Return (X, Y) of the center of cell containing provided text 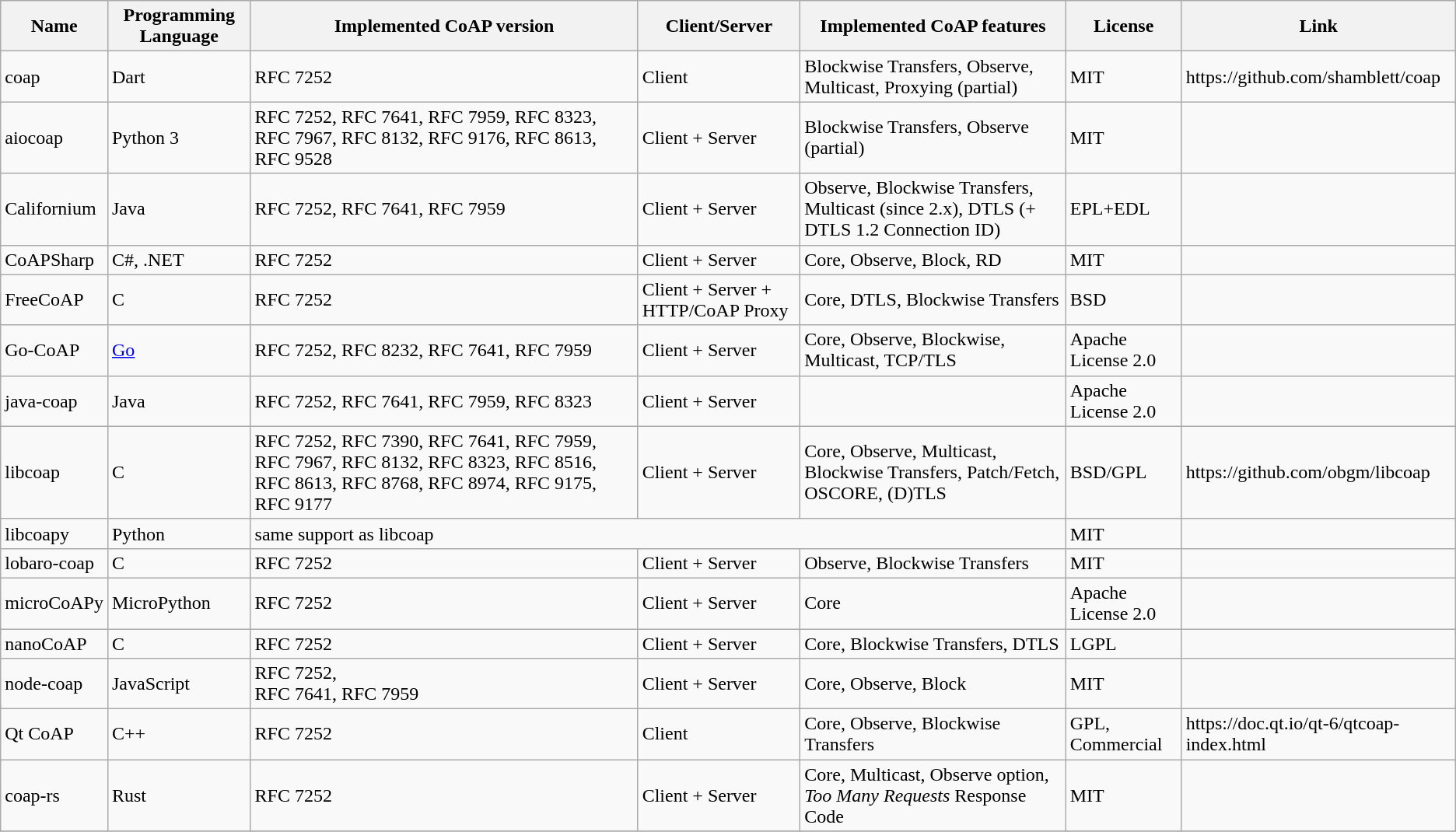
java-coap (54, 401)
Python (179, 533)
https://github.com/shamblett/coap (1318, 76)
JavaScript (179, 684)
RFC 7252, RFC 7641, RFC 7959, RFC 8323 (444, 401)
coap-rs (54, 795)
Core, Multicast, Observe option, Too Many Requests Response Code (933, 795)
Go (179, 350)
Dart (179, 76)
RFC 7252,RFC 7641, RFC 7959 (444, 684)
Implemented CoAP version (444, 26)
GPL, Commercial (1123, 734)
Programming Language (179, 26)
Observe, Blockwise Transfers (933, 563)
Core, DTLS, Blockwise Transfers (933, 300)
Core (933, 603)
nanoCoAP (54, 643)
BSD (1123, 300)
Californium (54, 209)
Client + Server + HTTP/CoAP Proxy (719, 300)
C++ (179, 734)
License (1123, 26)
Blockwise Transfers, Observe, Multicast, Proxying (partial) (933, 76)
coap (54, 76)
Core, Observe, Block (933, 684)
Core, Blockwise Transfers, DTLS (933, 643)
Name (54, 26)
CoAPSharp (54, 260)
Core, Observe, Multicast, Blockwise Transfers, Patch/Fetch, OSCORE, (D)TLS (933, 473)
lobaro-coap (54, 563)
node-coap (54, 684)
MicroPython (179, 603)
Link (1318, 26)
libcoap (54, 473)
Client/Server (719, 26)
same support as libcoap (658, 533)
Blockwise Transfers, Observe (partial) (933, 138)
RFC 7252, RFC 8232, RFC 7641, RFC 7959 (444, 350)
BSD/GPL (1123, 473)
FreeCoAP (54, 300)
aiocoap (54, 138)
RFC 7252, RFC 7641, RFC 7959 (444, 209)
https://github.com/obgm/libcoap (1318, 473)
microCoAPy (54, 603)
Implemented CoAP features (933, 26)
Rust (179, 795)
EPL+EDL (1123, 209)
LGPL (1123, 643)
libcoapy (54, 533)
RFC 7252, RFC 7390, RFC 7641, RFC 7959, RFC 7967, RFC 8132, RFC 8323, RFC 8516, RFC 8613, RFC 8768, RFC 8974, RFC 9175, RFC 9177 (444, 473)
https://doc.qt.io/qt-6/qtcoap-index.html (1318, 734)
C#, .NET (179, 260)
Observe, Blockwise Transfers, Multicast (since 2.x), DTLS (+ DTLS 1.2 Connection ID) (933, 209)
Qt CoAP (54, 734)
Core, Observe, Block, RD (933, 260)
Go-CoAP (54, 350)
Core, Observe, Blockwise, Multicast, TCP/TLS (933, 350)
Core, Observe, Blockwise Transfers (933, 734)
RFC 7252, RFC 7641, RFC 7959, RFC 8323, RFC 7967, RFC 8132, RFC 9176, RFC 8613, RFC 9528 (444, 138)
Python 3 (179, 138)
